Return the (X, Y) coordinate for the center point of the cell that contains the specified text.  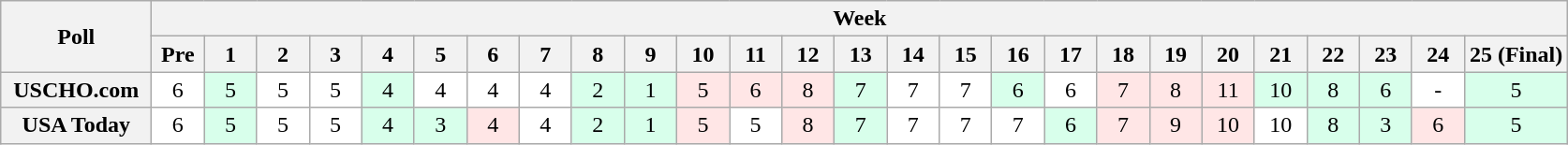
USCHO.com (77, 90)
Pre (178, 54)
17 (1071, 54)
21 (1280, 54)
Week (860, 19)
15 (966, 54)
18 (1123, 54)
USA Today (77, 125)
23 (1385, 54)
- (1438, 90)
12 (808, 54)
13 (861, 54)
19 (1176, 54)
24 (1438, 54)
16 (1018, 54)
25 (Final) (1516, 54)
Poll (77, 36)
14 (913, 54)
20 (1228, 54)
22 (1333, 54)
